Scan for the cell matching the given text and deliver its [x, y] coordinate at center. 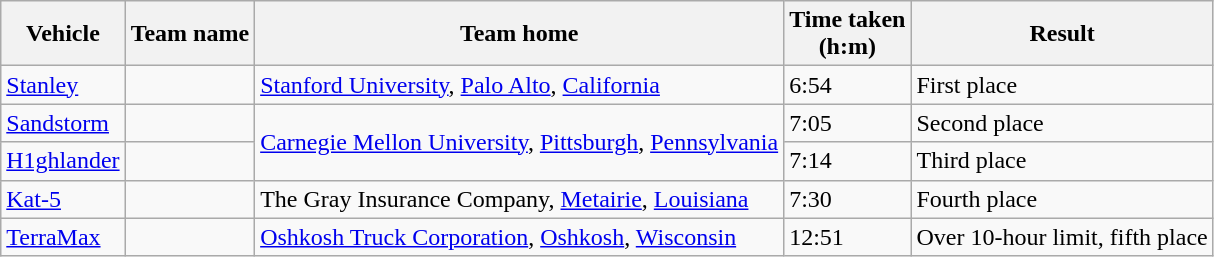
7:30 [848, 199]
Third place [1062, 161]
First place [1062, 85]
Carnegie Mellon University, Pittsburgh, Pennsylvania [520, 142]
Result [1062, 34]
Sandstorm [63, 123]
Oshkosh Truck Corporation, Oshkosh, Wisconsin [520, 237]
H1ghlander [63, 161]
Fourth place [1062, 199]
7:14 [848, 161]
Team name [190, 34]
12:51 [848, 237]
Kat-5 [63, 199]
Time taken(h:m) [848, 34]
Stanford University, Palo Alto, California [520, 85]
7:05 [848, 123]
The Gray Insurance Company, Metairie, Louisiana [520, 199]
Over 10-hour limit, fifth place [1062, 237]
Second place [1062, 123]
Stanley [63, 85]
Vehicle [63, 34]
6:54 [848, 85]
TerraMax [63, 237]
Team home [520, 34]
